Determine the (X, Y) coordinate at the center of the cell enclosing the given text.  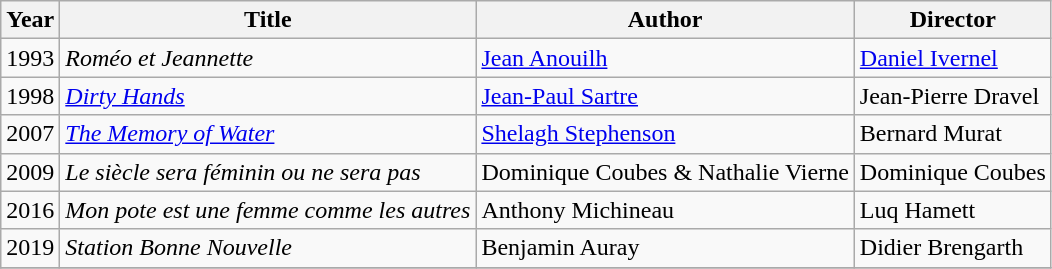
Luq Hamett (952, 210)
2007 (30, 134)
2019 (30, 248)
Shelagh Stephenson (665, 134)
2016 (30, 210)
Jean-Paul Sartre (665, 96)
Jean-Pierre Dravel (952, 96)
Roméo et Jeannette (268, 58)
Author (665, 20)
Daniel Ivernel (952, 58)
Bernard Murat (952, 134)
Dominique Coubes (952, 172)
Station Bonne Nouvelle (268, 248)
Dominique Coubes & Nathalie Vierne (665, 172)
Year (30, 20)
Mon pote est une femme comme les autres (268, 210)
Dirty Hands (268, 96)
Director (952, 20)
Benjamin Auray (665, 248)
1998 (30, 96)
Le siècle sera féminin ou ne sera pas (268, 172)
Didier Brengarth (952, 248)
1993 (30, 58)
Anthony Michineau (665, 210)
2009 (30, 172)
Title (268, 20)
Jean Anouilh (665, 58)
The Memory of Water (268, 134)
